Output the [x, y] coordinate of the center of the cell containing the given text.  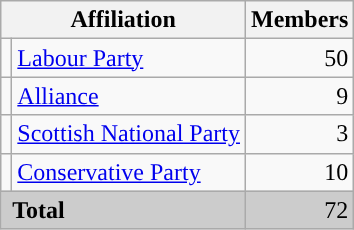
9 [300, 96]
Affiliation [124, 20]
Conservative Party [129, 172]
50 [300, 58]
Labour Party [129, 58]
Members [300, 20]
Total [124, 210]
72 [300, 210]
Alliance [129, 96]
10 [300, 172]
Scottish National Party [129, 134]
3 [300, 134]
